Capture the cell that displays the provided text and extract its (X, Y) central coordinate. 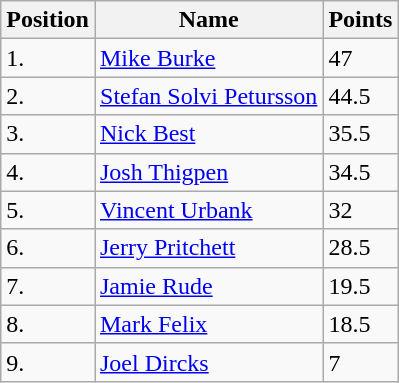
19.5 (360, 286)
1. (48, 58)
5. (48, 210)
32 (360, 210)
6. (48, 248)
Joel Dircks (208, 362)
47 (360, 58)
8. (48, 324)
Stefan Solvi Petursson (208, 96)
Josh Thigpen (208, 172)
Mark Felix (208, 324)
Position (48, 20)
34.5 (360, 172)
9. (48, 362)
Mike Burke (208, 58)
Nick Best (208, 134)
44.5 (360, 96)
18.5 (360, 324)
Jerry Pritchett (208, 248)
Jamie Rude (208, 286)
3. (48, 134)
2. (48, 96)
35.5 (360, 134)
28.5 (360, 248)
4. (48, 172)
Points (360, 20)
Vincent Urbank (208, 210)
7. (48, 286)
Name (208, 20)
7 (360, 362)
